Find where the given text appears and provide that cell's center as [X, Y] coordinate. 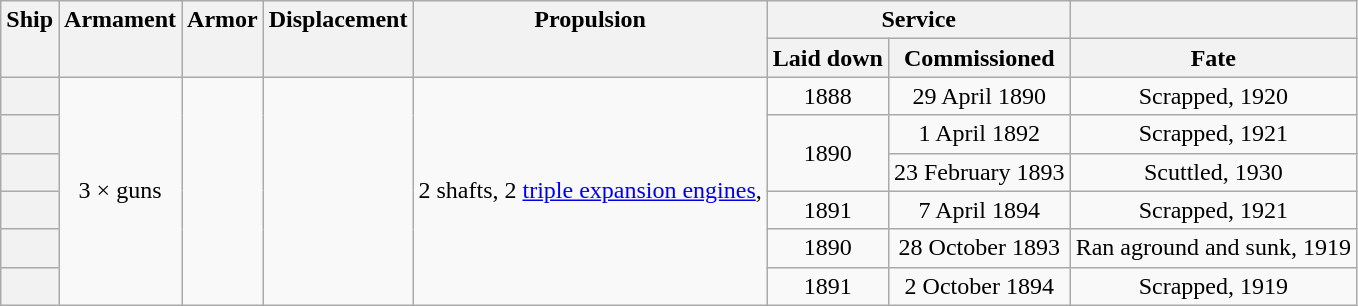
3 × guns [120, 191]
23 February 1893 [979, 172]
1888 [828, 96]
1 April 1892 [979, 134]
Laid down [828, 58]
Armor [223, 39]
2 shafts, 2 triple expansion engines, [590, 191]
Service [918, 20]
Ran aground and sunk, 1919 [1213, 248]
Scrapped, 1920 [1213, 96]
Scrapped, 1919 [1213, 286]
Ship [30, 39]
2 October 1894 [979, 286]
Scuttled, 1930 [1213, 172]
28 October 1893 [979, 248]
Propulsion [590, 39]
Displacement [338, 39]
29 April 1890 [979, 96]
Armament [120, 39]
Fate [1213, 58]
Commissioned [979, 58]
7 April 1894 [979, 210]
